Determine the [x, y] coordinate at the center of the cell enclosing the given text.  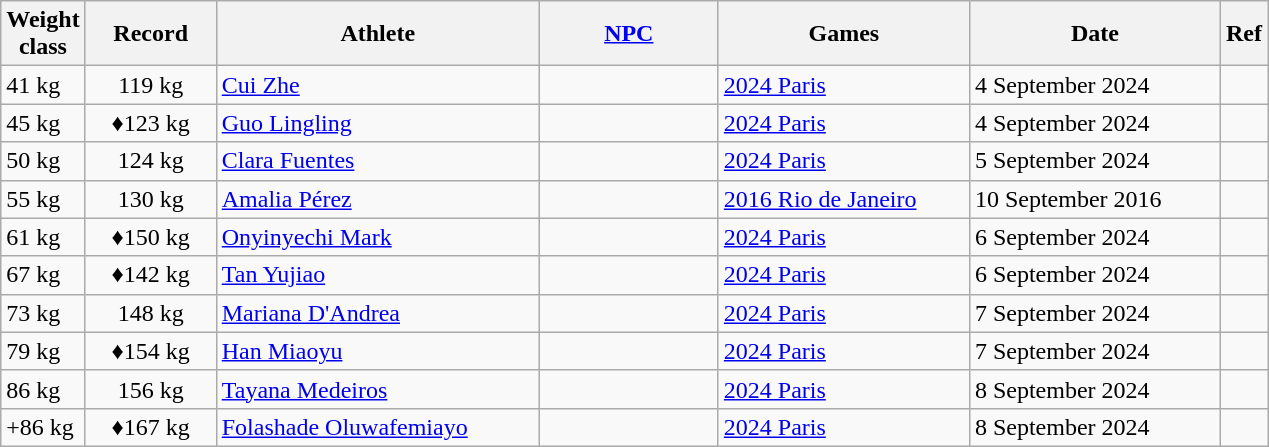
Onyinyechi Mark [378, 237]
124 kg [150, 161]
2016 Rio de Janeiro [844, 199]
Amalia Pérez [378, 199]
Athlete [378, 34]
148 kg [150, 313]
5 September 2024 [1094, 161]
♦154 kg [150, 351]
156 kg [150, 389]
10 September 2016 [1094, 199]
61 kg [43, 237]
Record [150, 34]
41 kg [43, 85]
NPC [628, 34]
♦142 kg [150, 275]
Cui Zhe [378, 85]
119 kg [150, 85]
67 kg [43, 275]
Han Miaoyu [378, 351]
45 kg [43, 123]
Tan Yujiao [378, 275]
♦123 kg [150, 123]
+86 kg [43, 427]
Games [844, 34]
Clara Fuentes [378, 161]
86 kg [43, 389]
79 kg [43, 351]
Date [1094, 34]
50 kg [43, 161]
Mariana D'Andrea [378, 313]
130 kg [150, 199]
Guo Lingling [378, 123]
♦167 kg [150, 427]
55 kg [43, 199]
Weightclass [43, 34]
Folashade Oluwafemiayo [378, 427]
Tayana Medeiros [378, 389]
Ref [1244, 34]
♦150 kg [150, 237]
73 kg [43, 313]
